From the cell containing the given text, extract its center point as (X, Y) coordinate. 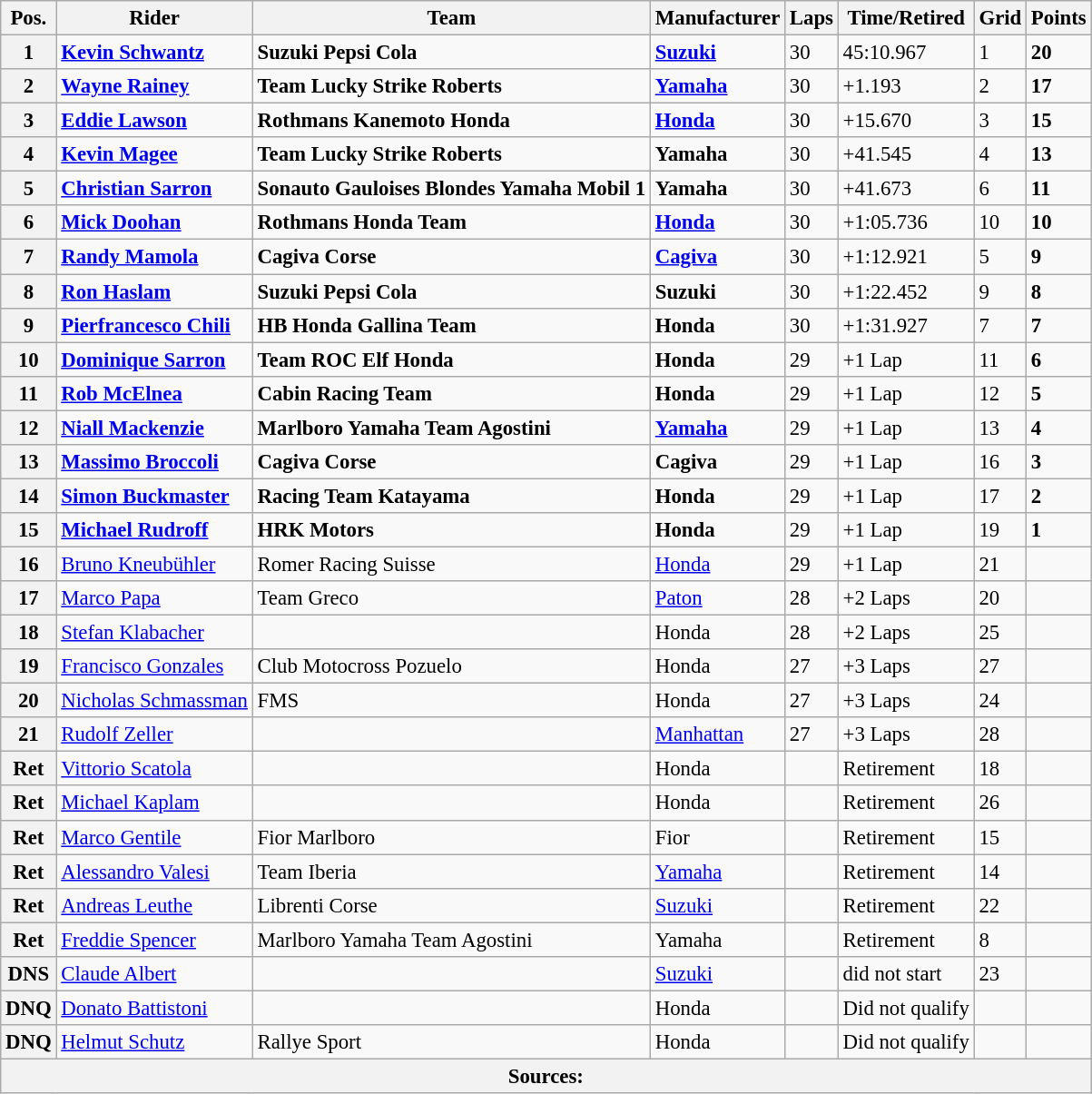
Rider (154, 18)
Simon Buckmaster (154, 496)
Racing Team Katayama (451, 496)
Donato Battistoni (154, 1008)
Rothmans Kanemoto Honda (451, 121)
Time/Retired (906, 18)
Paton (717, 598)
Andreas Leuthe (154, 905)
Christian Sarron (154, 189)
+15.670 (906, 121)
Ron Haslam (154, 291)
Randy Mamola (154, 257)
Mick Doohan (154, 222)
Fior Marlboro (451, 837)
Team Iberia (451, 872)
Club Motocross Pozuelo (451, 666)
+1.193 (906, 86)
Librenti Corse (451, 905)
24 (1000, 701)
Wayne Rainey (154, 86)
Laps (812, 18)
Michael Rudroff (154, 530)
Team ROC Elf Honda (451, 360)
Fior (717, 837)
Dominique Sarron (154, 360)
Pierfrancesco Chili (154, 325)
Points (1058, 18)
Romer Racing Suisse (451, 564)
Alessandro Valesi (154, 872)
FMS (451, 701)
Manufacturer (717, 18)
23 (1000, 974)
Team (451, 18)
Cabin Racing Team (451, 393)
25 (1000, 633)
Sonauto Gauloises Blondes Yamaha Mobil 1 (451, 189)
+41.673 (906, 189)
Kevin Magee (154, 154)
Massimo Broccoli (154, 462)
Claude Albert (154, 974)
Rudolf Zeller (154, 734)
45:10.967 (906, 53)
Manhattan (717, 734)
Eddie Lawson (154, 121)
Bruno Kneubühler (154, 564)
Michael Kaplam (154, 803)
Grid (1000, 18)
Rallye Sport (451, 1042)
Vittorio Scatola (154, 769)
Sources: (546, 1076)
Freddie Spencer (154, 940)
Helmut Schutz (154, 1042)
22 (1000, 905)
Pos. (29, 18)
Rothmans Honda Team (451, 222)
did not start (906, 974)
Stefan Klabacher (154, 633)
+41.545 (906, 154)
Kevin Schwantz (154, 53)
HRK Motors (451, 530)
Francisco Gonzales (154, 666)
+1:12.921 (906, 257)
+1:22.452 (906, 291)
+1:05.736 (906, 222)
+1:31.927 (906, 325)
26 (1000, 803)
Team Greco (451, 598)
Nicholas Schmassman (154, 701)
Niall Mackenzie (154, 428)
HB Honda Gallina Team (451, 325)
Marco Gentile (154, 837)
Marco Papa (154, 598)
Rob McElnea (154, 393)
DNS (29, 974)
